Return the (X, Y) coordinate for the center point of the cell that contains the specified text.  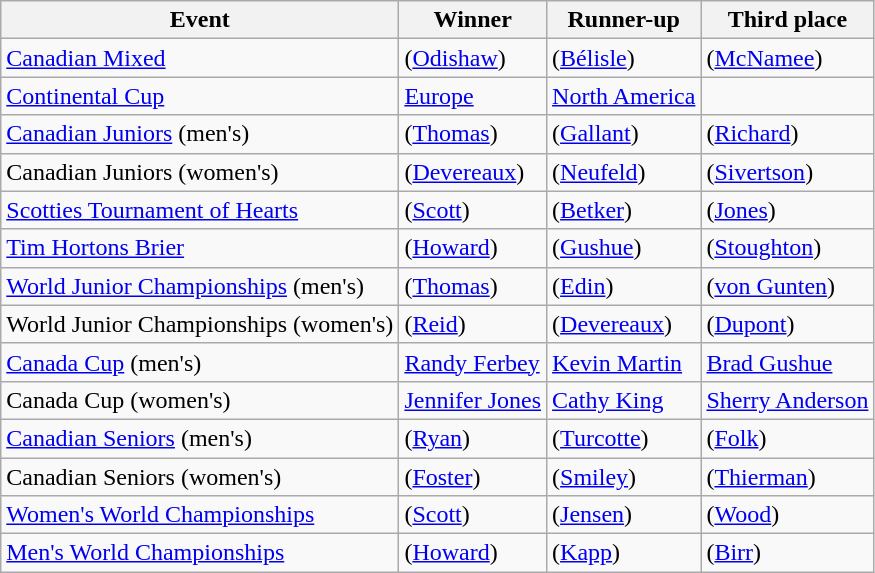
Canadian Seniors (men's) (200, 438)
(Richard) (788, 134)
Brad Gushue (788, 362)
(Gallant) (624, 134)
(Edin) (624, 286)
(Kapp) (624, 553)
Canadian Juniors (men's) (200, 134)
Europe (473, 96)
Randy Ferbey (473, 362)
Canada Cup (men's) (200, 362)
World Junior Championships (men's) (200, 286)
(Smiley) (624, 477)
Third place (788, 20)
(Reid) (473, 324)
(Ryan) (473, 438)
Winner (473, 20)
(Odishaw) (473, 58)
Canadian Seniors (women's) (200, 477)
Jennifer Jones (473, 400)
Scotties Tournament of Hearts (200, 210)
Kevin Martin (624, 362)
Tim Hortons Brier (200, 248)
(Neufeld) (624, 172)
(Dupont) (788, 324)
North America (624, 96)
(Birr) (788, 553)
(Folk) (788, 438)
Men's World Championships (200, 553)
(Betker) (624, 210)
World Junior Championships (women's) (200, 324)
Sherry Anderson (788, 400)
Canadian Mixed (200, 58)
(Gushue) (624, 248)
Cathy King (624, 400)
(Turcotte) (624, 438)
(Jones) (788, 210)
Runner-up (624, 20)
(Thierman) (788, 477)
Canadian Juniors (women's) (200, 172)
Event (200, 20)
Canada Cup (women's) (200, 400)
(Wood) (788, 515)
(Foster) (473, 477)
(Stoughton) (788, 248)
Continental Cup (200, 96)
Women's World Championships (200, 515)
(Sivertson) (788, 172)
(Bélisle) (624, 58)
(McNamee) (788, 58)
(von Gunten) (788, 286)
(Jensen) (624, 515)
